From the cell containing the given text, extract its center point as [X, Y] coordinate. 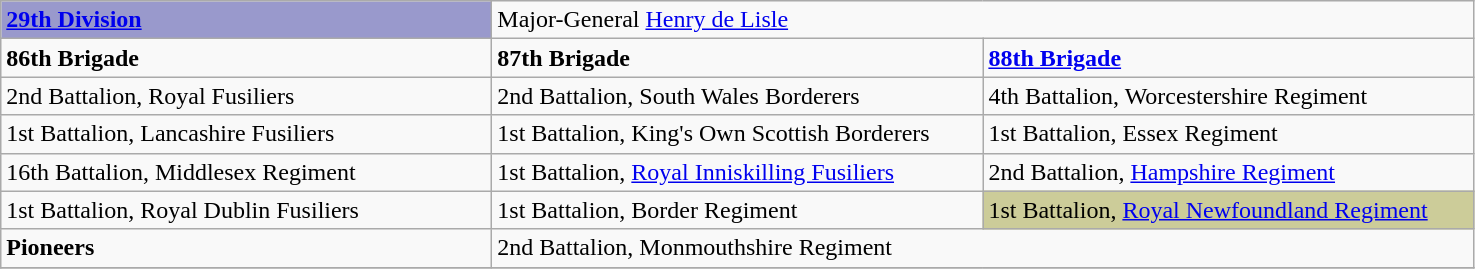
2nd Battalion, Hampshire Regiment [1228, 172]
1st Battalion, Royal Inniskilling Fusiliers [738, 172]
1st Battalion, Border Regiment [738, 210]
2nd Battalion, South Wales Borderers [738, 96]
Pioneers [246, 248]
88th Brigade [1228, 58]
86th Brigade [246, 58]
1st Battalion, Royal Dublin Fusiliers [246, 210]
29th Division [246, 20]
1st Battalion, King's Own Scottish Borderers [738, 134]
87th Brigade [738, 58]
16th Battalion, Middlesex Regiment [246, 172]
2nd Battalion, Monmouthshire Regiment [983, 248]
2nd Battalion, Royal Fusiliers [246, 96]
1st Battalion, Royal Newfoundland Regiment [1228, 210]
1st Battalion, Lancashire Fusiliers [246, 134]
1st Battalion, Essex Regiment [1228, 134]
4th Battalion, Worcestershire Regiment [1228, 96]
Major-General Henry de Lisle [983, 20]
